Pinpoint the cell where the given text exists, returning its (x, y) midpoint coordinate. 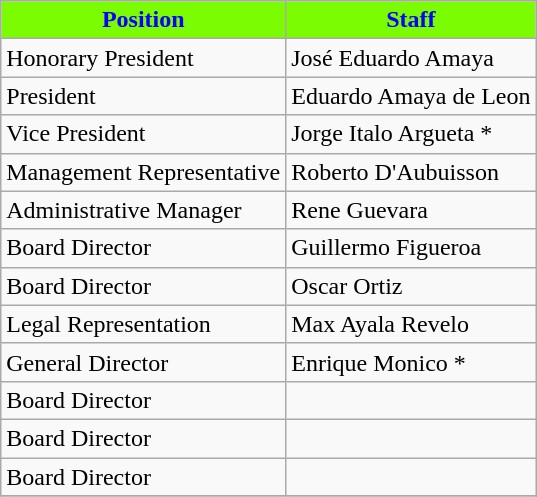
President (144, 96)
Rene Guevara (411, 210)
Oscar Ortiz (411, 286)
Position (144, 20)
Staff (411, 20)
Honorary President (144, 58)
Jorge Italo Argueta * (411, 134)
Guillermo Figueroa (411, 248)
Vice President (144, 134)
José Eduardo Amaya (411, 58)
General Director (144, 362)
Legal Representation (144, 324)
Roberto D'Aubuisson (411, 172)
Enrique Monico * (411, 362)
Administrative Manager (144, 210)
Eduardo Amaya de Leon (411, 96)
Management Representative (144, 172)
Max Ayala Revelo (411, 324)
